Return the [X, Y] coordinate for the center point of the cell that contains the specified text.  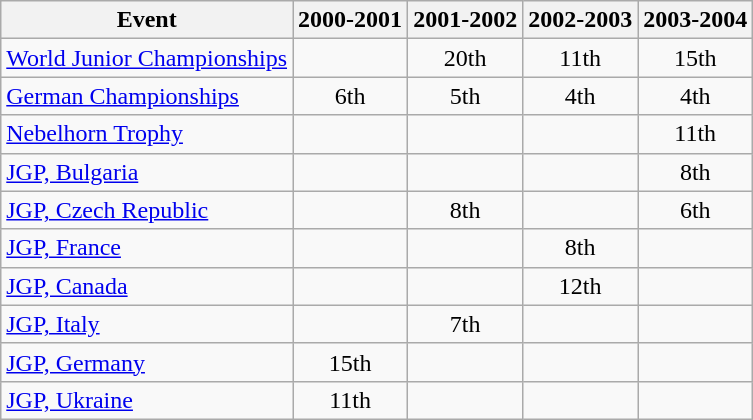
JGP, Italy [147, 324]
JGP, Germany [147, 362]
5th [466, 96]
2003-2004 [696, 20]
12th [580, 286]
2000-2001 [350, 20]
2001-2002 [466, 20]
German Championships [147, 96]
JGP, Czech Republic [147, 210]
20th [466, 58]
JGP, Bulgaria [147, 172]
JGP, France [147, 248]
Event [147, 20]
2002-2003 [580, 20]
JGP, Ukraine [147, 400]
Nebelhorn Trophy [147, 134]
JGP, Canada [147, 286]
7th [466, 324]
World Junior Championships [147, 58]
